Output the (x, y) coordinate of the center of the cell containing the given text.  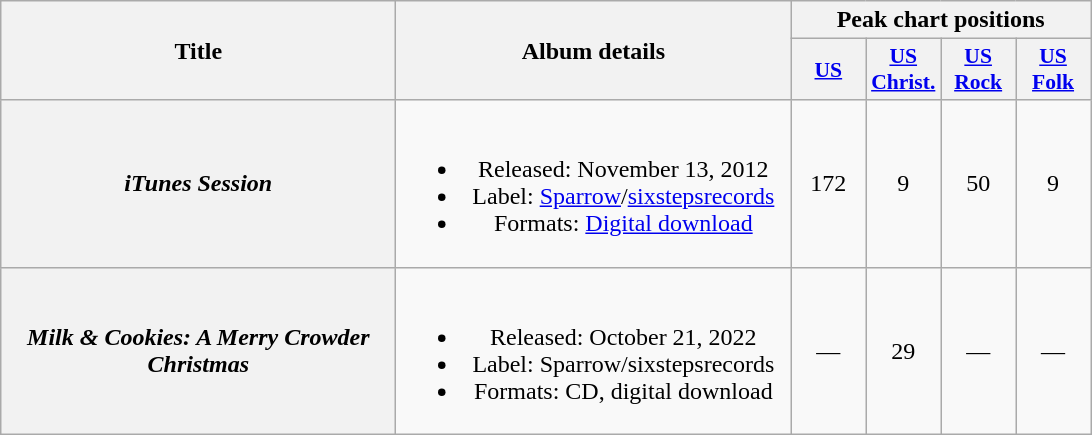
Album details (594, 50)
50 (978, 184)
Milk & Cookies: A Merry Crowder Christmas (198, 350)
USFolk (1054, 70)
29 (904, 350)
USChrist. (904, 70)
Title (198, 50)
172 (828, 184)
Released: October 21, 2022Label: Sparrow/sixstepsrecordsFormats: CD, digital download (594, 350)
iTunes Session (198, 184)
Peak chart positions (941, 20)
USRock (978, 70)
Released: November 13, 2012Label: Sparrow/sixstepsrecordsFormats: Digital download (594, 184)
US (828, 70)
